Locate the cell with the specified text and output its [X, Y] center coordinate. 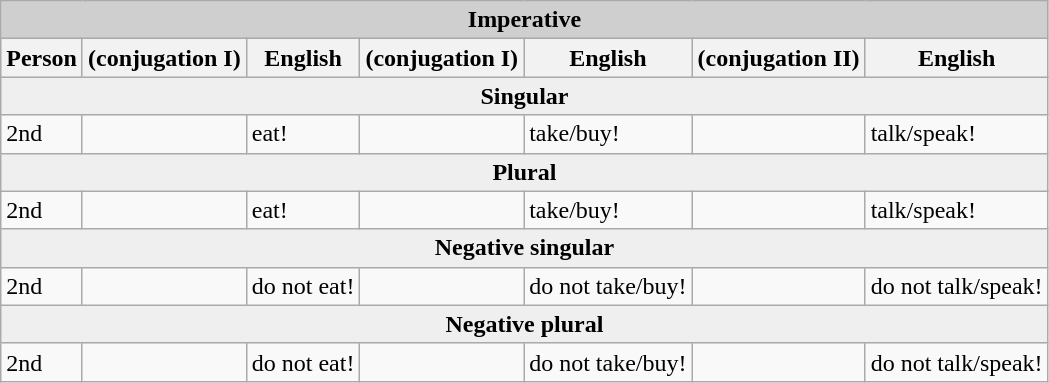
Plural [524, 172]
Negative plural [524, 324]
Singular [524, 96]
(conjugation II) [778, 58]
Imperative [524, 20]
Negative singular [524, 248]
Person [42, 58]
